Find where the given text appears and provide that cell's center as (x, y) coordinate. 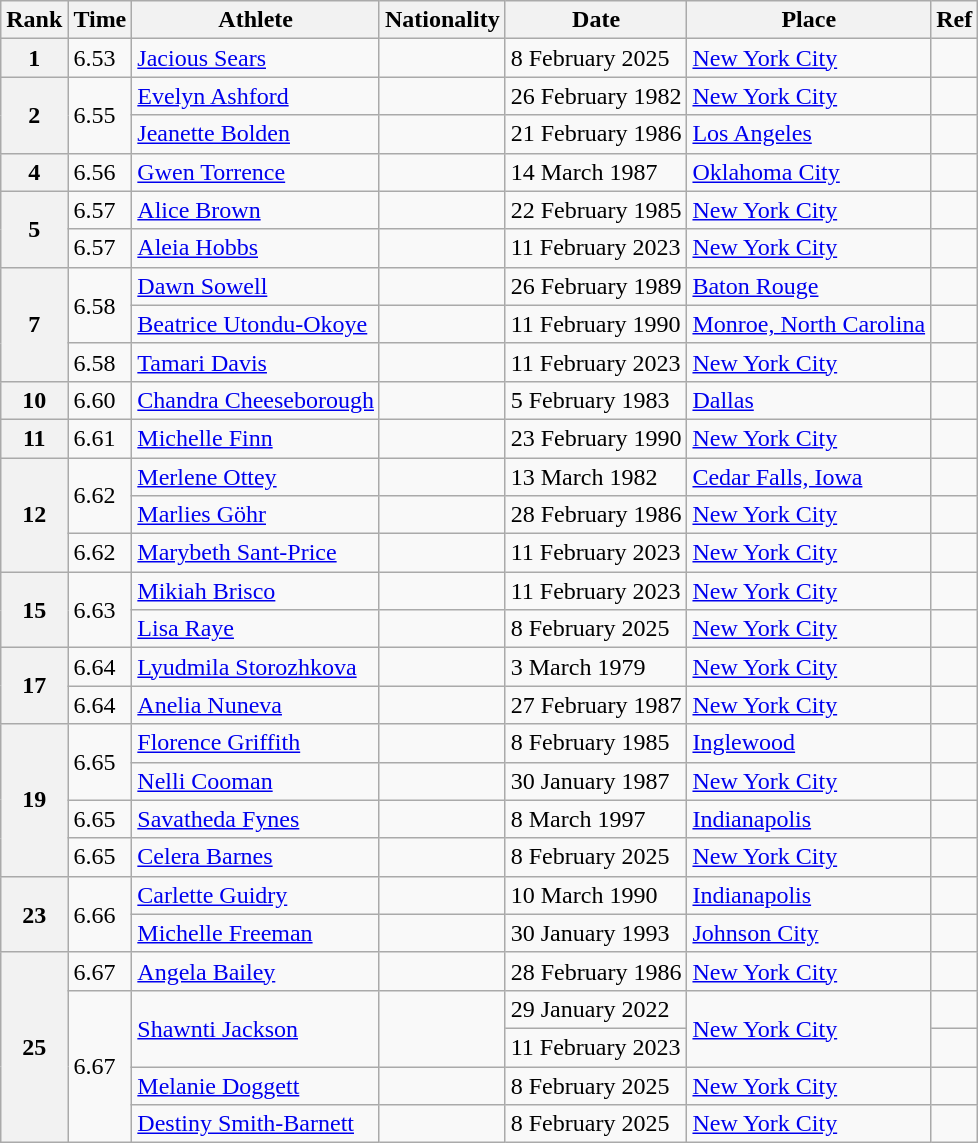
Nelli Cooman (256, 781)
6.60 (100, 400)
Evelyn Ashford (256, 96)
Tamari Davis (256, 362)
2 (34, 115)
11 (34, 438)
27 February 1987 (596, 705)
Beatrice Utondu-Okoye (256, 324)
6.56 (100, 172)
6.66 (100, 914)
Nationality (442, 20)
Monroe, North Carolina (809, 324)
13 March 1982 (596, 477)
Johnson City (809, 933)
Ref (954, 20)
8 February 1985 (596, 743)
6.61 (100, 438)
Carlette Guidry (256, 895)
Celera Barnes (256, 857)
17 (34, 686)
23 (34, 914)
Oklahoma City (809, 172)
5 February 1983 (596, 400)
21 February 1986 (596, 134)
Alice Brown (256, 210)
Michelle Freeman (256, 933)
7 (34, 324)
5 (34, 229)
10 March 1990 (596, 895)
Savatheda Fynes (256, 819)
14 March 1987 (596, 172)
Marybeth Sant-Price (256, 553)
Baton Rouge (809, 286)
19 (34, 800)
Date (596, 20)
15 (34, 610)
8 March 1997 (596, 819)
6.53 (100, 58)
Florence Griffith (256, 743)
Jacious Sears (256, 58)
26 February 1982 (596, 96)
22 February 1985 (596, 210)
Place (809, 20)
Marlies Göhr (256, 515)
12 (34, 515)
Dawn Sowell (256, 286)
Inglewood (809, 743)
26 February 1989 (596, 286)
4 (34, 172)
Melanie Doggett (256, 1085)
6.63 (100, 610)
10 (34, 400)
Aleia Hobbs (256, 248)
Michelle Finn (256, 438)
29 January 2022 (596, 1009)
Cedar Falls, Iowa (809, 477)
11 February 1990 (596, 324)
Destiny Smith-Barnett (256, 1124)
Lyudmila Storozhkova (256, 667)
Dallas (809, 400)
3 March 1979 (596, 667)
Athlete (256, 20)
Angela Bailey (256, 971)
Los Angeles (809, 134)
Mikiah Brisco (256, 591)
Shawnti Jackson (256, 1028)
Rank (34, 20)
Anelia Nuneva (256, 705)
Merlene Ottey (256, 477)
23 February 1990 (596, 438)
Time (100, 20)
Jeanette Bolden (256, 134)
25 (34, 1047)
30 January 1993 (596, 933)
Lisa Raye (256, 629)
6.55 (100, 115)
Chandra Cheeseborough (256, 400)
1 (34, 58)
30 January 1987 (596, 781)
Gwen Torrence (256, 172)
